Provide the [X, Y] coordinate of the cell's center where the given text is located.  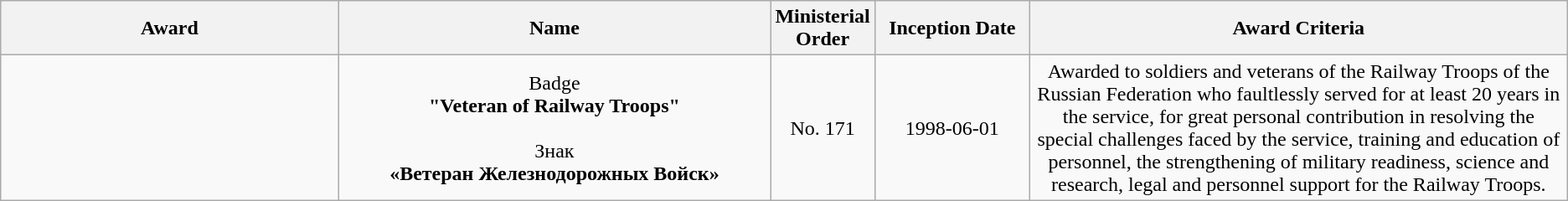
Badge"Veteran of Railway Troops"Знак«Ветеран Железнодорожных Войск» [554, 127]
Name [554, 28]
Award [169, 28]
1998-06-01 [952, 127]
No. 171 [823, 127]
Award Criteria [1298, 28]
Inception Date [952, 28]
Ministerial Order [823, 28]
